Find where the given text appears and provide that cell's center as [x, y] coordinate. 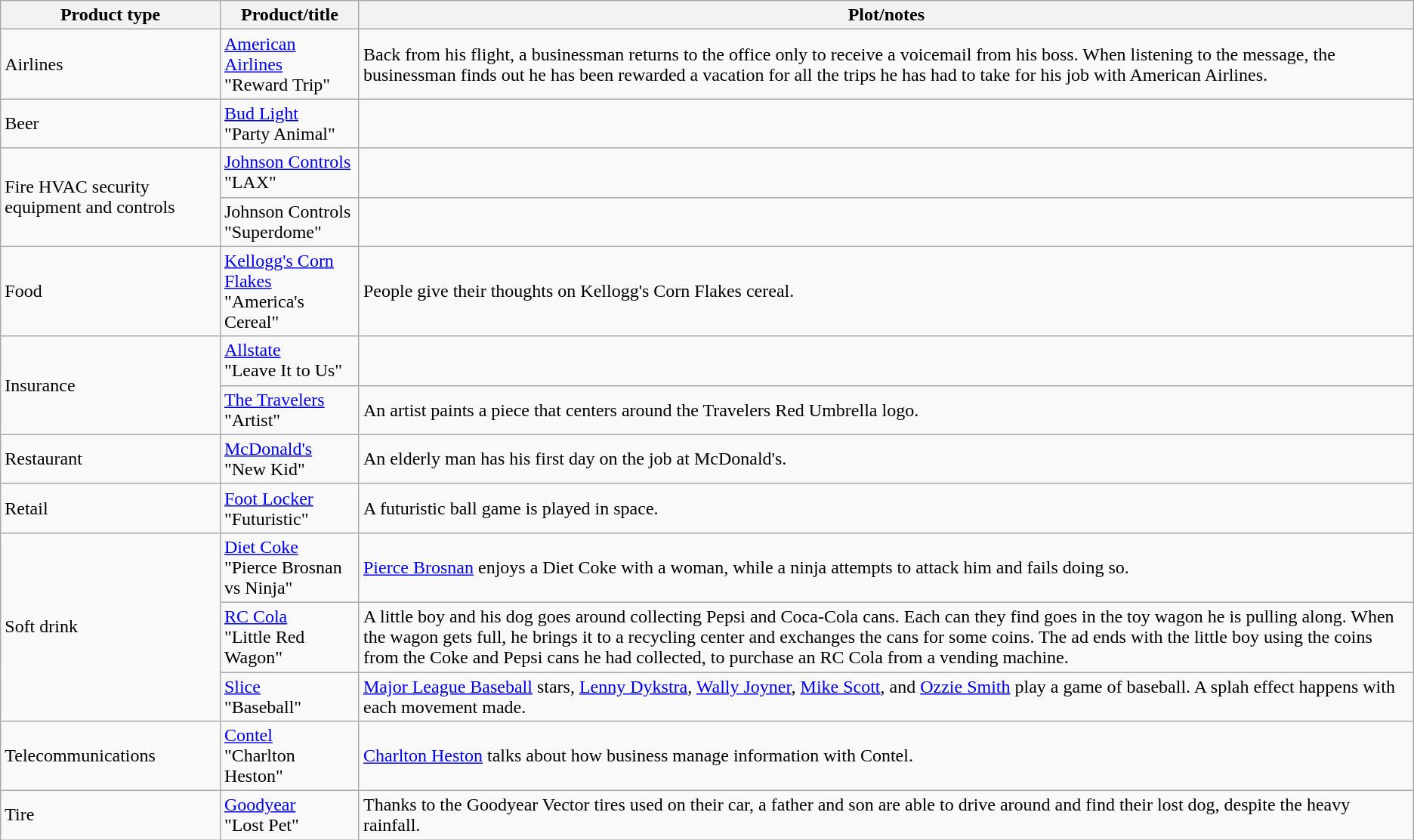
Telecommunications [110, 756]
Plot/notes [886, 15]
Restaurant [110, 459]
Diet Coke"Pierce Brosnan vs Ninja" [289, 567]
Tire [110, 816]
Allstate"Leave It to Us" [289, 361]
Kellogg's Corn Flakes"America's Cereal" [289, 292]
Food [110, 292]
Beer [110, 124]
The Travelers"Artist" [289, 409]
Johnson Controls"LAX" [289, 172]
Soft drink [110, 627]
Bud Light"Party Animal" [289, 124]
Goodyear"Lost Pet" [289, 816]
Product/title [289, 15]
Retail [110, 508]
McDonald's"New Kid" [289, 459]
Thanks to the Goodyear Vector tires used on their car, a father and son are able to drive around and find their lost dog, despite the heavy rainfall. [886, 816]
Insurance [110, 385]
Charlton Heston talks about how business manage information with Contel. [886, 756]
Foot Locker"Futuristic" [289, 508]
An elderly man has his first day on the job at McDonald's. [886, 459]
Fire HVAC security equipment and controls [110, 197]
Pierce Brosnan enjoys a Diet Coke with a woman, while a ninja attempts to attack him and fails doing so. [886, 567]
Contel"Charlton Heston" [289, 756]
RC Cola"Little Red Wagon" [289, 637]
Airlines [110, 64]
American Airlines"Reward Trip" [289, 64]
Johnson Controls"Superdome" [289, 222]
Product type [110, 15]
People give their thoughts on Kellogg's Corn Flakes cereal. [886, 292]
A futuristic ball game is played in space. [886, 508]
Slice"Baseball" [289, 696]
An artist paints a piece that centers around the Travelers Red Umbrella logo. [886, 409]
